Return the (X, Y) coordinate for the center point of the cell that contains the specified text.  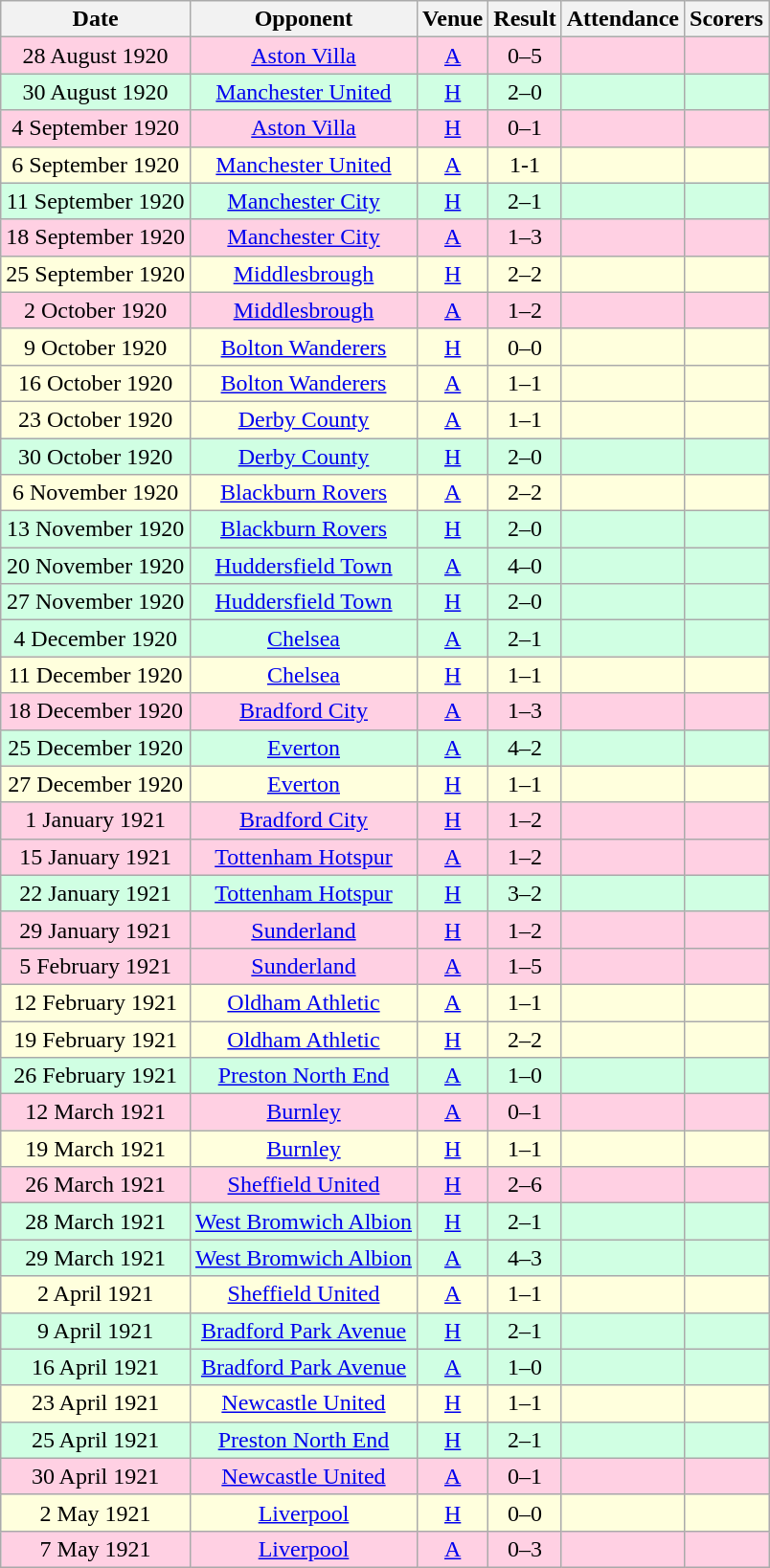
19 February 1921 (96, 1039)
2 October 1920 (96, 310)
18 September 1920 (96, 237)
15 January 1921 (96, 857)
Attendance (623, 19)
25 December 1920 (96, 748)
1–5 (525, 966)
Venue (453, 19)
29 March 1921 (96, 1258)
1 January 1921 (96, 820)
Opponent (303, 19)
30 August 1920 (96, 92)
2 April 1921 (96, 1294)
23 October 1920 (96, 419)
23 April 1921 (96, 1403)
2 May 1921 (96, 1512)
22 January 1921 (96, 893)
16 October 1920 (96, 383)
20 November 1920 (96, 566)
28 March 1921 (96, 1221)
6 November 1920 (96, 493)
0–5 (525, 56)
11 December 1920 (96, 675)
4–2 (525, 748)
7 May 1921 (96, 1549)
Date (96, 19)
0–3 (525, 1549)
29 January 1921 (96, 930)
4 December 1920 (96, 638)
2–6 (525, 1185)
1-1 (525, 165)
13 November 1920 (96, 529)
16 April 1921 (96, 1367)
4–3 (525, 1258)
30 October 1920 (96, 457)
27 November 1920 (96, 602)
9 October 1920 (96, 347)
27 December 1920 (96, 784)
9 April 1921 (96, 1331)
11 September 1920 (96, 201)
25 September 1920 (96, 274)
12 March 1921 (96, 1112)
12 February 1921 (96, 1002)
3–2 (525, 893)
25 April 1921 (96, 1440)
19 March 1921 (96, 1149)
26 March 1921 (96, 1185)
Scorers (727, 19)
4 September 1920 (96, 128)
Result (525, 19)
18 December 1920 (96, 711)
26 February 1921 (96, 1076)
5 February 1921 (96, 966)
4–0 (525, 566)
30 April 1921 (96, 1476)
28 August 1920 (96, 56)
6 September 1920 (96, 165)
